Provide the [X, Y] coordinate of the cell's center where the given text is located.  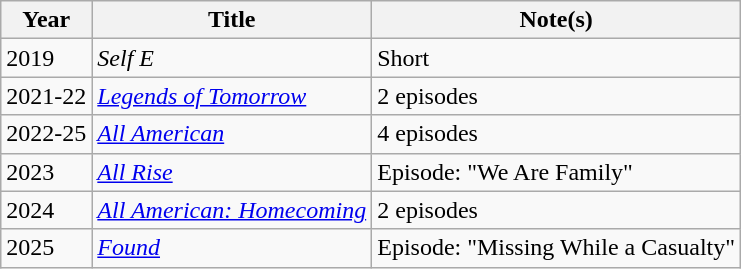
2019 [46, 58]
All American [232, 134]
Self E [232, 58]
All Rise [232, 172]
Legends of Tomorrow [232, 96]
Found [232, 248]
2024 [46, 210]
Episode: "We Are Family" [556, 172]
2022-25 [46, 134]
2023 [46, 172]
All American: Homecoming [232, 210]
4 episodes [556, 134]
Year [46, 20]
Episode: "Missing While a Casualty" [556, 248]
Title [232, 20]
Short [556, 58]
2025 [46, 248]
2021-22 [46, 96]
Note(s) [556, 20]
